Extract the (X, Y) coordinate from the center of the cell holding the provided text.  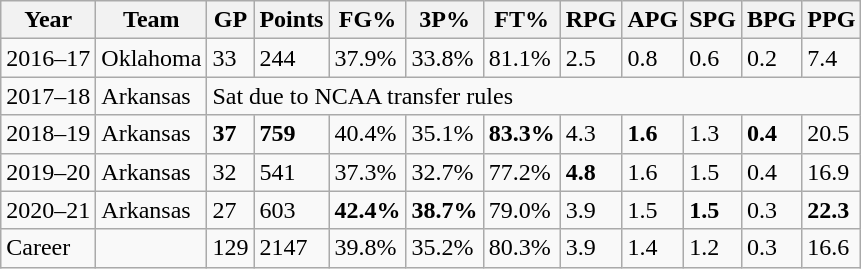
603 (292, 210)
2147 (292, 248)
2018–19 (48, 134)
83.3% (522, 134)
33.8% (444, 58)
35.2% (444, 248)
4.3 (591, 134)
2019–20 (48, 172)
SPG (713, 20)
20.5 (832, 134)
Year (48, 20)
APG (653, 20)
Career (48, 248)
27 (230, 210)
Oklahoma (152, 58)
FT% (522, 20)
Team (152, 20)
1.2 (713, 248)
16.9 (832, 172)
37.9% (368, 58)
81.1% (522, 58)
16.6 (832, 248)
32.7% (444, 172)
0.2 (771, 58)
1.4 (653, 248)
3P% (444, 20)
129 (230, 248)
PPG (832, 20)
Points (292, 20)
244 (292, 58)
42.4% (368, 210)
32 (230, 172)
2020–21 (48, 210)
RPG (591, 20)
4.8 (591, 172)
77.2% (522, 172)
38.7% (444, 210)
0.6 (713, 58)
BPG (771, 20)
FG% (368, 20)
79.0% (522, 210)
39.8% (368, 248)
22.3 (832, 210)
0.8 (653, 58)
80.3% (522, 248)
40.4% (368, 134)
2016–17 (48, 58)
37 (230, 134)
2017–18 (48, 96)
35.1% (444, 134)
33 (230, 58)
2.5 (591, 58)
Sat due to NCAA transfer rules (534, 96)
759 (292, 134)
541 (292, 172)
37.3% (368, 172)
7.4 (832, 58)
GP (230, 20)
1.3 (713, 134)
